Output the (x, y) coordinate of the center of the cell containing the given text.  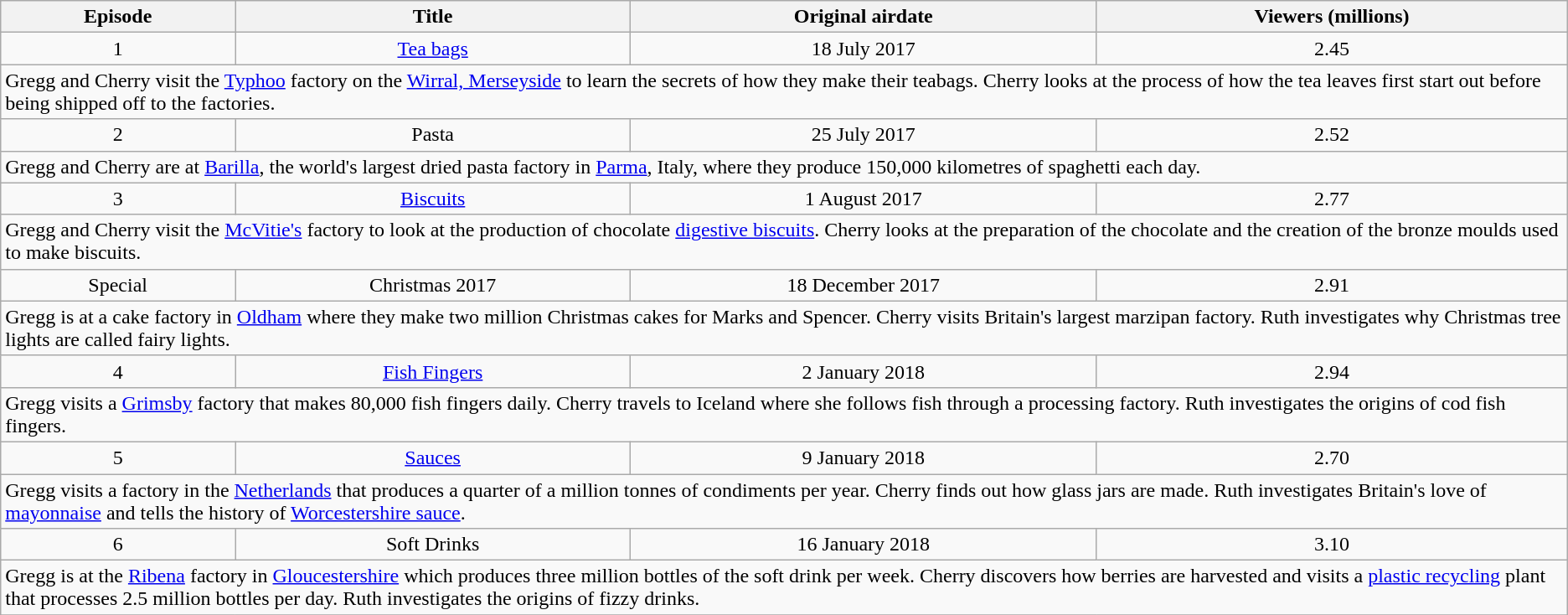
3 (118, 199)
Title (433, 17)
2.52 (1332, 135)
Viewers (millions) (1332, 17)
Fish Fingers (433, 371)
Soft Drinks (433, 545)
2.77 (1332, 199)
2.94 (1332, 371)
Tea bags (433, 49)
2.91 (1332, 285)
2.70 (1332, 457)
25 July 2017 (864, 135)
9 January 2018 (864, 457)
1 August 2017 (864, 199)
6 (118, 545)
3.10 (1332, 545)
Original airdate (864, 17)
Special (118, 285)
16 January 2018 (864, 545)
Pasta (433, 135)
18 December 2017 (864, 285)
5 (118, 457)
2.45 (1332, 49)
Christmas 2017 (433, 285)
2 (118, 135)
Episode (118, 17)
Biscuits (433, 199)
18 July 2017 (864, 49)
2 January 2018 (864, 371)
Sauces (433, 457)
4 (118, 371)
1 (118, 49)
